Identify which cell holds the provided text, then report its [x, y] central coordinate. 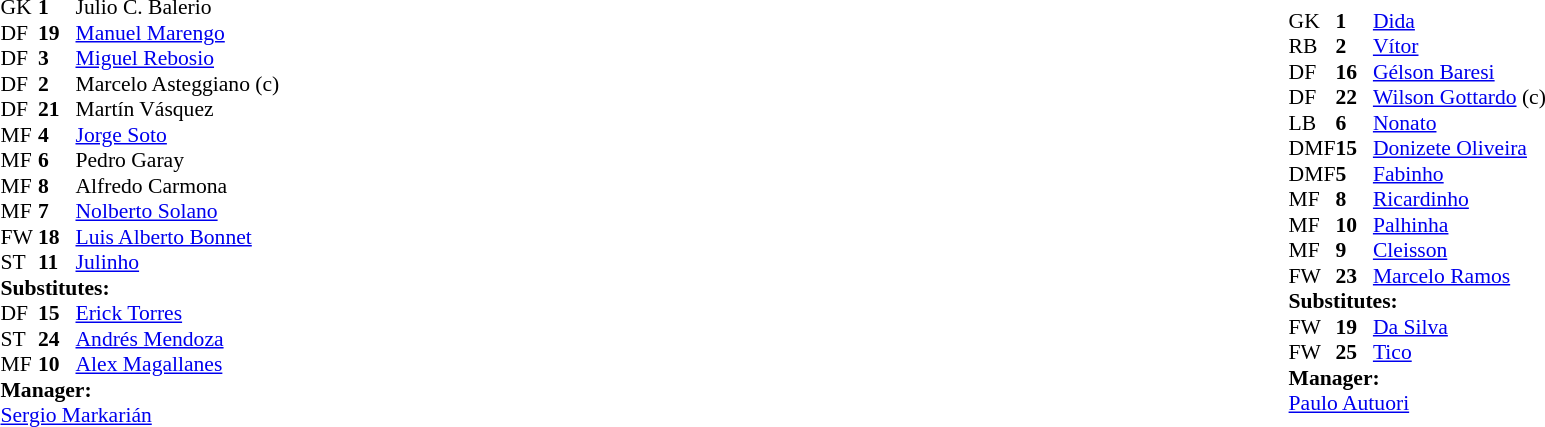
Jorge Soto [178, 135]
Alfredo Carmona [178, 186]
RB [1312, 46]
21 [57, 109]
7 [57, 211]
Manuel Marengo [178, 33]
Julinho [178, 263]
Alex Magallanes [178, 365]
11 [57, 263]
Marcelo Asteggiano (c) [178, 84]
16 [1354, 71]
Nolberto Solano [178, 211]
24 [57, 339]
22 [1354, 97]
Manager: [140, 390]
18 [57, 237]
9 [1354, 250]
Miguel Rebosio [178, 59]
GK [1312, 20]
1 [1354, 20]
4 [57, 135]
LB [1312, 122]
Erick Torres [178, 313]
5 [1354, 173]
3 [57, 59]
Martín Vásquez [178, 109]
Pedro Garay [178, 161]
23 [1354, 275]
25 [1354, 352]
Substitutes: [140, 288]
Andrés Mendoza [178, 339]
Luis Alberto Bonnet [178, 237]
